Find where the given text appears and provide that cell's center as (x, y) coordinate. 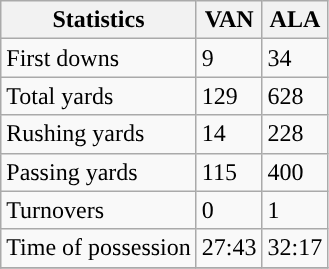
9 (229, 58)
Time of possession (99, 248)
Rushing yards (99, 134)
Turnovers (99, 210)
32:17 (295, 248)
400 (295, 172)
115 (229, 172)
Passing yards (99, 172)
27:43 (229, 248)
628 (295, 96)
1 (295, 210)
VAN (229, 20)
Total yards (99, 96)
First downs (99, 58)
129 (229, 96)
0 (229, 210)
228 (295, 134)
ALA (295, 20)
Statistics (99, 20)
14 (229, 134)
34 (295, 58)
